Identify which cell holds the provided text, then report its (x, y) central coordinate. 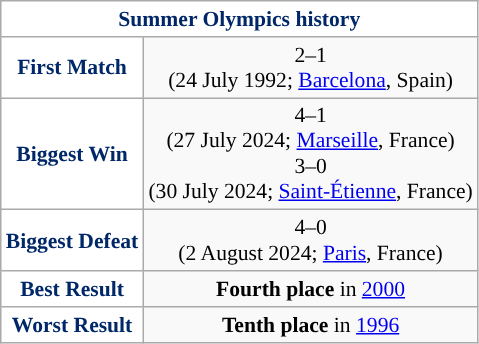
Biggest Defeat (72, 240)
Best Result (72, 289)
2–1 (24 July 1992; Barcelona, Spain) (310, 68)
Summer Olympics history (240, 19)
4–1 (27 July 2024; Marseille, France) 3–0 (30 July 2024; Saint-Étienne, France) (310, 154)
Worst Result (72, 325)
First Match (72, 68)
Fourth place in 2000 (310, 289)
Biggest Win (72, 154)
4–0 (2 August 2024; Paris, France) (310, 240)
Tenth place in 1996 (310, 325)
